Identify which cell holds the provided text, then report its [X, Y] central coordinate. 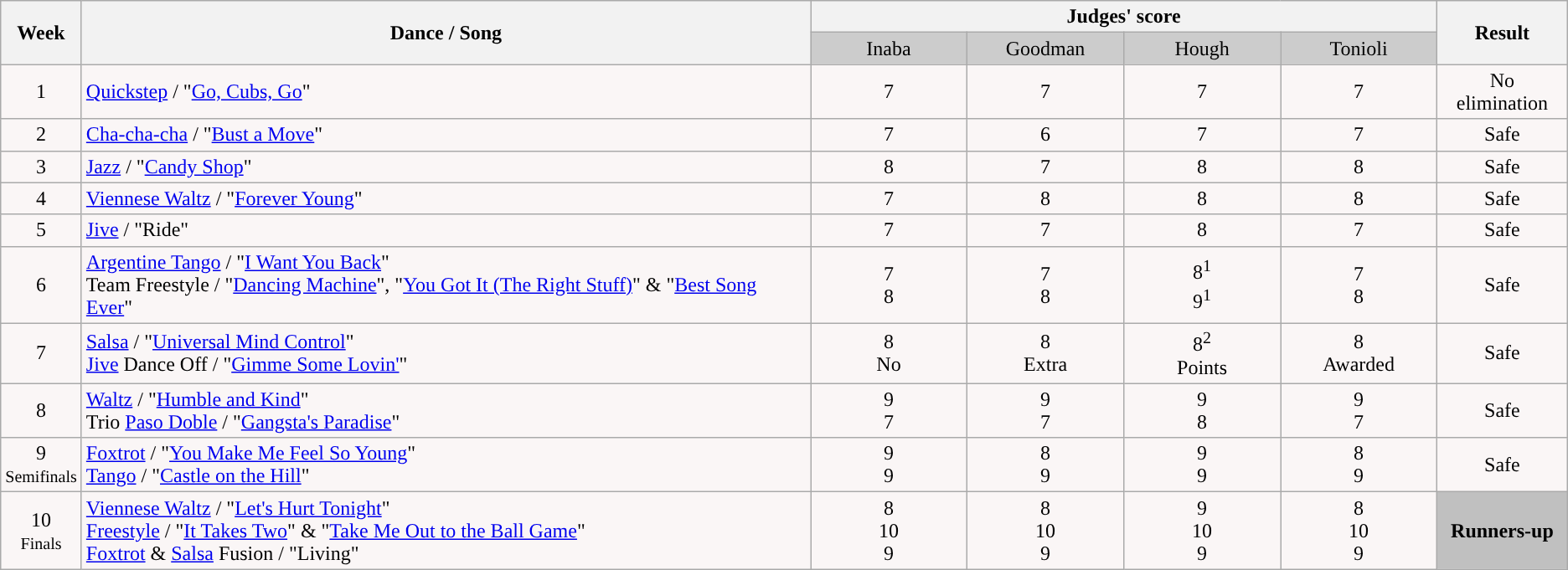
98 [1203, 410]
Quickstep / "Go, Cubs, Go" [446, 92]
5 [42, 230]
82Points [1203, 353]
4 [42, 198]
Cha-cha-cha / "Bust a Move" [446, 135]
No elimination [1503, 92]
Viennese Waltz / "Forever Young" [446, 198]
8191 [1203, 285]
3 [42, 167]
Waltz / "Humble and Kind"Trio Paso Doble / "Gangsta's Paradise" [446, 410]
2 [42, 135]
Dance / Song [446, 33]
8No [890, 353]
Judges' score [1124, 17]
Tonioli [1359, 49]
1 [42, 92]
9Semifinals [42, 465]
Jive / "Ride" [446, 230]
Runners-up [1503, 531]
10Finals [42, 531]
Salsa / "Universal Mind Control"Jive Dance Off / "Gimme Some Lovin'" [446, 353]
Jazz / "Candy Shop" [446, 167]
Inaba [890, 49]
9109 [1203, 531]
Week [42, 33]
Viennese Waltz / "Let's Hurt Tonight"Freestyle / "It Takes Two" & "Take Me Out to the Ball Game"Foxtrot & Salsa Fusion / "Living" [446, 531]
8Awarded [1359, 353]
Result [1503, 33]
Goodman [1045, 49]
Foxtrot / "You Make Me Feel So Young"Tango / "Castle on the Hill" [446, 465]
Argentine Tango / "I Want You Back"Team Freestyle / "Dancing Machine", "You Got It (The Right Stuff)" & "Best Song Ever" [446, 285]
Hough [1203, 49]
8Extra [1045, 353]
